Extract the (x, y) coordinate from the center of the cell holding the provided text.  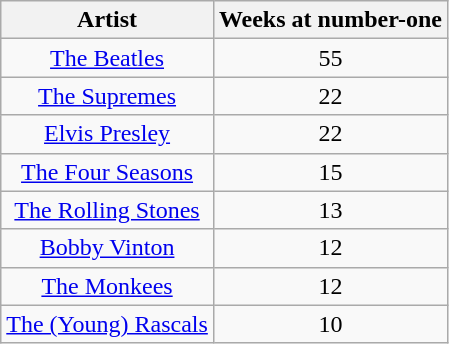
Bobby Vinton (108, 248)
The (Young) Rascals (108, 324)
The Supremes (108, 96)
Elvis Presley (108, 134)
The Monkees (108, 286)
The Rolling Stones (108, 210)
13 (330, 210)
10 (330, 324)
The Four Seasons (108, 172)
Weeks at number-one (330, 20)
The Beatles (108, 58)
55 (330, 58)
Artist (108, 20)
15 (330, 172)
